Find where the given text appears and provide that cell's center as [X, Y] coordinate. 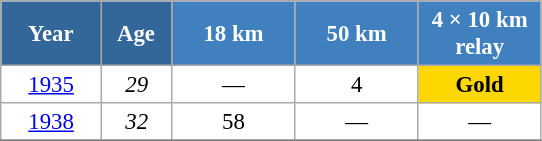
Year [52, 34]
32 [136, 122]
58 [234, 122]
1935 [52, 85]
29 [136, 85]
50 km [356, 34]
18 km [234, 34]
4 [356, 85]
4 × 10 km relay [480, 34]
Gold [480, 85]
1938 [52, 122]
Age [136, 34]
